Scan for the cell matching the given text and deliver its (X, Y) coordinate at center. 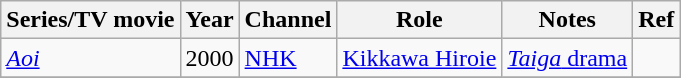
Year (210, 20)
Role (420, 20)
Kikkawa Hiroie (420, 58)
Aoi (90, 58)
Channel (288, 20)
2000 (210, 58)
Taiga drama (568, 58)
Notes (568, 20)
Ref (656, 20)
Series/TV movie (90, 20)
NHK (288, 58)
